For the text-containing cell, return its midpoint in (X, Y) coordinate format. 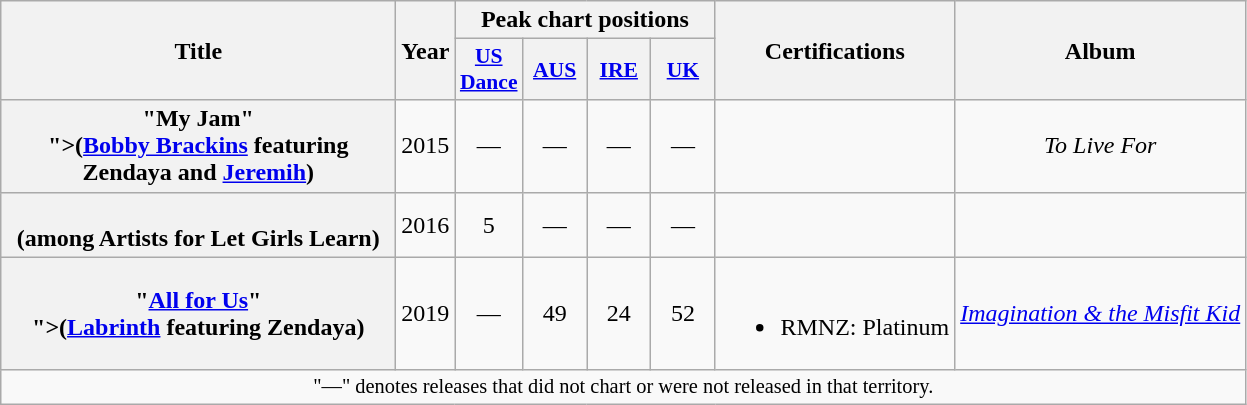
2016 (426, 224)
(among Artists for Let Girls Learn) (198, 224)
5 (489, 224)
"—" denotes releases that did not chart or were not released in that territory. (624, 387)
Title (198, 50)
Year (426, 50)
"My Jam"">(Bobby Brackins featuring Zendaya and Jeremih) (198, 146)
UK (683, 70)
49 (555, 314)
To Live For (1100, 146)
USDance (489, 70)
AUS (555, 70)
RMNZ: Platinum (835, 314)
2019 (426, 314)
24 (619, 314)
IRE (619, 70)
Peak chart positions (585, 20)
"All for Us"">(Labrinth featuring Zendaya) (198, 314)
52 (683, 314)
Certifications (835, 50)
2015 (426, 146)
Album (1100, 50)
Imagination & the Misfit Kid (1100, 314)
